Identify which cell holds the provided text, then report its (X, Y) central coordinate. 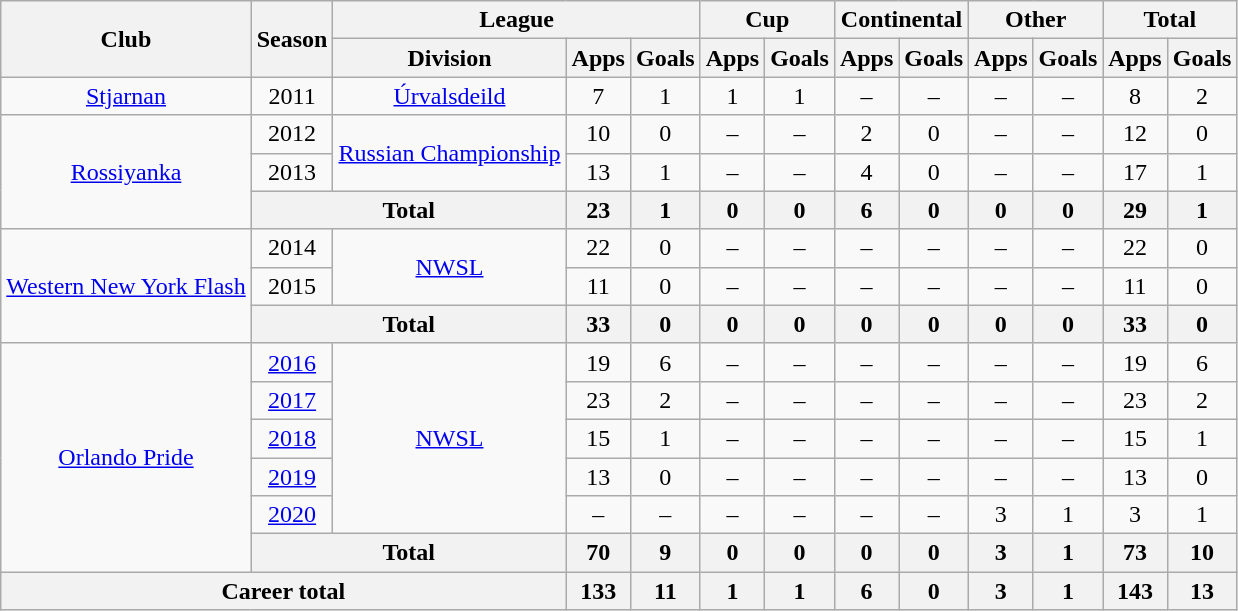
Season (292, 39)
Continental (901, 20)
4 (866, 172)
7 (598, 96)
8 (1135, 96)
29 (1135, 210)
League (516, 20)
2020 (292, 515)
Career total (284, 591)
2016 (292, 362)
2017 (292, 400)
143 (1135, 591)
2013 (292, 172)
70 (598, 553)
Cup (767, 20)
2011 (292, 96)
Western New York Flash (126, 286)
Stjarnan (126, 96)
2012 (292, 134)
Club (126, 39)
Rossiyanka (126, 172)
Úrvalsdeild (450, 96)
17 (1135, 172)
73 (1135, 553)
2019 (292, 477)
133 (598, 591)
2014 (292, 248)
2018 (292, 438)
Russian Championship (450, 153)
Other (1036, 20)
Division (450, 58)
12 (1135, 134)
Orlando Pride (126, 457)
2015 (292, 286)
9 (665, 553)
